Pinpoint the cell where the given text exists, returning its [X, Y] midpoint coordinate. 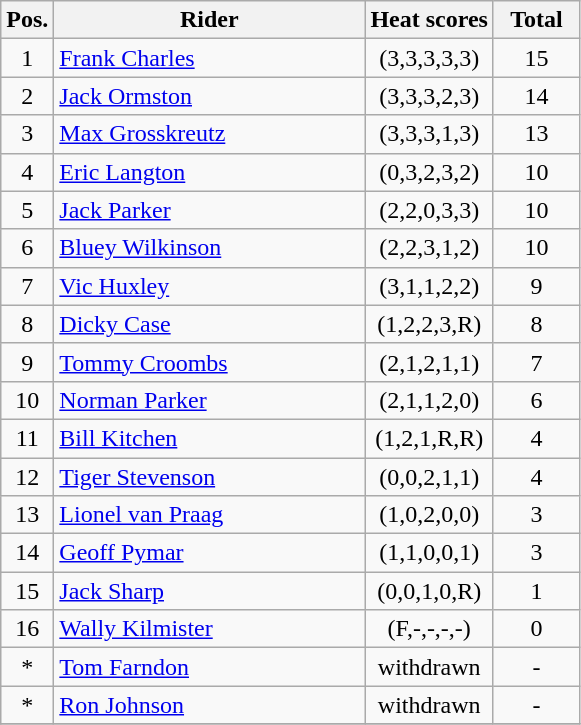
Jack Parker [210, 210]
(2,2,0,3,3) [430, 210]
16 [28, 629]
(3,3,3,3,3) [430, 58]
(2,2,3,1,2) [430, 248]
(0,3,2,3,2) [430, 172]
12 [28, 477]
Bill Kitchen [210, 438]
Bluey Wilkinson [210, 248]
Vic Huxley [210, 286]
(1,2,1,R,R) [430, 438]
Heat scores [430, 20]
Frank Charles [210, 58]
(3,1,1,2,2) [430, 286]
Jack Sharp [210, 591]
(1,2,2,3,R) [430, 324]
Lionel van Praag [210, 515]
(0,0,1,0,R) [430, 591]
(2,1,2,1,1) [430, 362]
Pos. [28, 20]
(2,1,1,2,0) [430, 400]
Tommy Croombs [210, 362]
2 [28, 96]
Wally Kilmister [210, 629]
Tom Farndon [210, 667]
0 [536, 629]
Rider [210, 20]
(3,3,3,2,3) [430, 96]
(3,3,3,1,3) [430, 134]
(1,0,2,0,0) [430, 515]
Tiger Stevenson [210, 477]
(1,1,0,0,1) [430, 553]
Total [536, 20]
Norman Parker [210, 400]
Dicky Case [210, 324]
(0,0,2,1,1) [430, 477]
Eric Langton [210, 172]
Geoff Pymar [210, 553]
5 [28, 210]
(F,-,-,-,-) [430, 629]
Jack Ormston [210, 96]
Max Grosskreutz [210, 134]
11 [28, 438]
Ron Johnson [210, 705]
